Provide the (X, Y) coordinate of the cell's center where the given text is located.  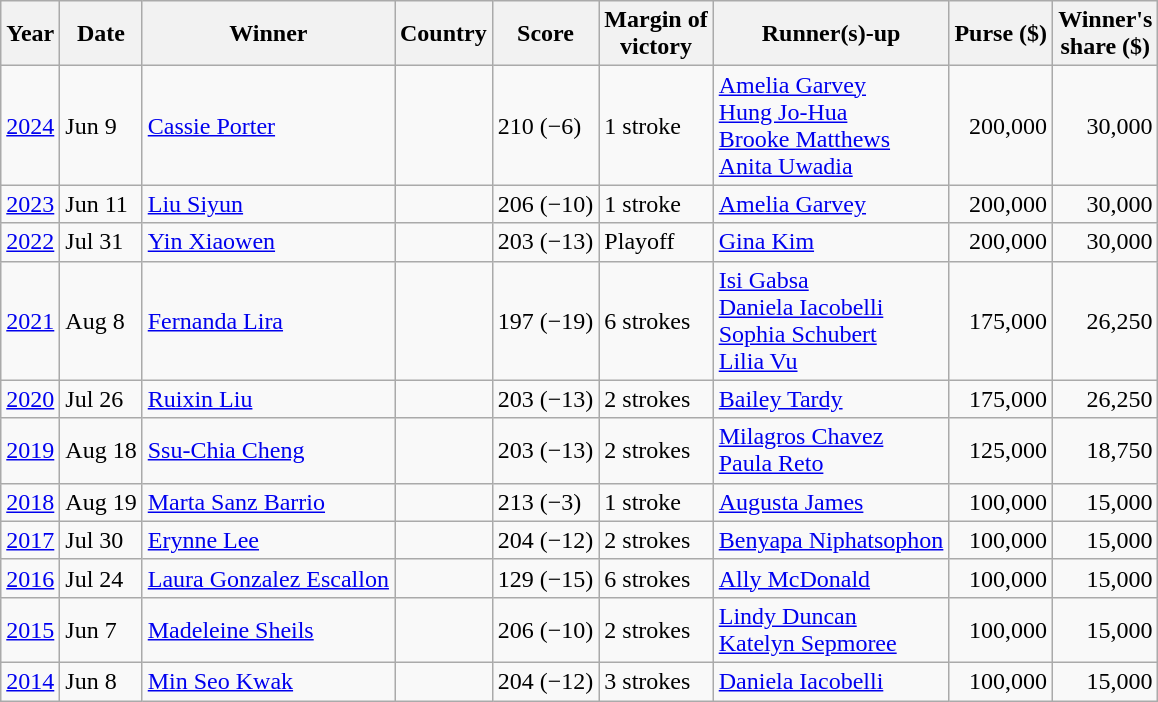
Lindy Duncan Katelyn Sepmoree (831, 630)
Isi Gabsa Daniela Iacobelli Sophia Schubert Lilia Vu (831, 320)
Ssu-Chia Cheng (268, 450)
Winner (268, 34)
Milagros Chavez Paula Reto (831, 450)
2015 (30, 630)
Aug 8 (101, 320)
Jun 9 (101, 126)
18,750 (1106, 450)
Playoff (656, 242)
2021 (30, 320)
2020 (30, 399)
Jul 26 (101, 399)
Runner(s)-up (831, 34)
Fernanda Lira (268, 320)
Aug 19 (101, 502)
Gina Kim (831, 242)
2017 (30, 540)
2019 (30, 450)
Amelia Garvey (831, 204)
Benyapa Niphatsophon (831, 540)
Jun 7 (101, 630)
129 (−15) (546, 578)
Purse ($) (1001, 34)
Augusta James (831, 502)
197 (−19) (546, 320)
2024 (30, 126)
Date (101, 34)
Marta Sanz Barrio (268, 502)
2022 (30, 242)
Laura Gonzalez Escallon (268, 578)
Aug 18 (101, 450)
Ruixin Liu (268, 399)
Jun 8 (101, 681)
Score (546, 34)
Bailey Tardy (831, 399)
Jul 30 (101, 540)
Jul 24 (101, 578)
Winner'sshare ($) (1106, 34)
2014 (30, 681)
Ally McDonald (831, 578)
Cassie Porter (268, 126)
Erynne Lee (268, 540)
Min Seo Kwak (268, 681)
Jul 31 (101, 242)
Country (443, 34)
210 (−6) (546, 126)
2016 (30, 578)
213 (−3) (546, 502)
3 strokes (656, 681)
Yin Xiaowen (268, 242)
Liu Siyun (268, 204)
Year (30, 34)
2018 (30, 502)
125,000 (1001, 450)
Daniela Iacobelli (831, 681)
Margin ofvictory (656, 34)
Amelia Garvey Hung Jo-Hua Brooke Matthews Anita Uwadia (831, 126)
2023 (30, 204)
Madeleine Sheils (268, 630)
Jun 11 (101, 204)
